Determine the [x, y] coordinate at the center of the cell enclosing the given text.  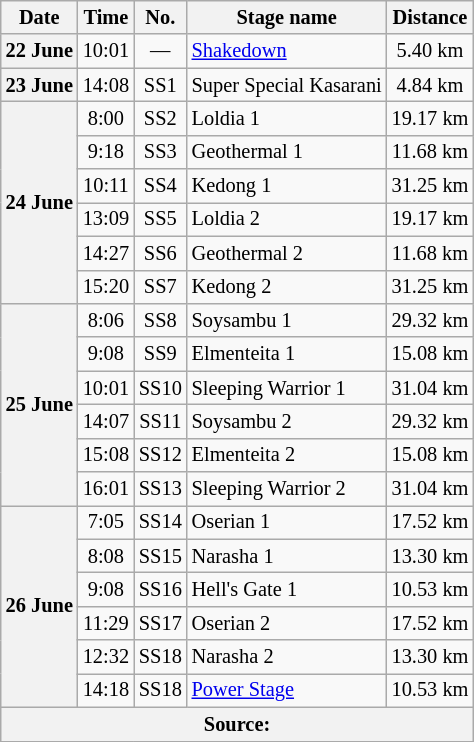
SS10 [160, 388]
Super Special Kasarani [287, 85]
Narasha 2 [287, 657]
13:09 [106, 219]
SS3 [160, 152]
Geothermal 2 [287, 253]
Distance [430, 17]
7:05 [106, 522]
Elmenteita 2 [287, 455]
SS5 [160, 219]
8:00 [106, 118]
14:18 [106, 690]
23 June [40, 85]
SS7 [160, 287]
8:08 [106, 556]
11:29 [106, 623]
16:01 [106, 489]
5.40 km [430, 51]
SS1 [160, 85]
Oserian 2 [287, 623]
Kedong 1 [287, 186]
14:07 [106, 421]
SS9 [160, 354]
22 June [40, 51]
15:20 [106, 287]
SS15 [160, 556]
24 June [40, 202]
14:08 [106, 85]
Source: [238, 724]
10:11 [106, 186]
SS14 [160, 522]
SS8 [160, 320]
Oserian 1 [287, 522]
26 June [40, 606]
SS11 [160, 421]
SS2 [160, 118]
SS4 [160, 186]
Soysambu 1 [287, 320]
No. [160, 17]
Kedong 2 [287, 287]
Hell's Gate 1 [287, 589]
8:06 [106, 320]
4.84 km [430, 85]
Narasha 1 [287, 556]
Sleeping Warrior 2 [287, 489]
SS17 [160, 623]
SS12 [160, 455]
SS16 [160, 589]
Sleeping Warrior 1 [287, 388]
9:18 [106, 152]
Loldia 1 [287, 118]
Stage name [287, 17]
Shakedown [287, 51]
SS6 [160, 253]
Geothermal 1 [287, 152]
Soysambu 2 [287, 421]
25 June [40, 404]
SS13 [160, 489]
Loldia 2 [287, 219]
12:32 [106, 657]
14:27 [106, 253]
Time [106, 17]
15:08 [106, 455]
Elmenteita 1 [287, 354]
Power Stage [287, 690]
Date [40, 17]
— [160, 51]
